Determine the (X, Y) coordinate at the center of the cell enclosing the given text.  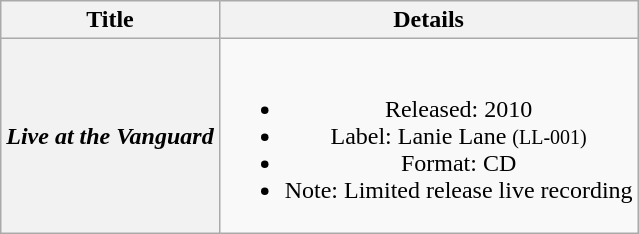
Live at the Vanguard (110, 136)
Released: 2010Label: Lanie Lane (LL-001)Format: CDNote: Limited release live recording (428, 136)
Details (428, 20)
Title (110, 20)
